Output the [X, Y] coordinate of the center of the cell containing the given text.  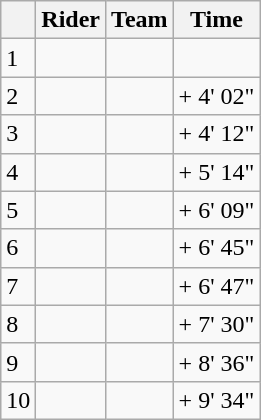
+ 8' 36" [216, 362]
+ 6' 47" [216, 286]
Time [216, 20]
4 [18, 172]
+ 4' 12" [216, 134]
+ 6' 09" [216, 210]
9 [18, 362]
3 [18, 134]
+ 6' 45" [216, 248]
+ 4' 02" [216, 96]
7 [18, 286]
+ 7' 30" [216, 324]
10 [18, 400]
+ 9' 34" [216, 400]
6 [18, 248]
Rider [71, 20]
2 [18, 96]
+ 5' 14" [216, 172]
1 [18, 58]
Team [140, 20]
5 [18, 210]
8 [18, 324]
